Find where the given text appears and provide that cell's center as (x, y) coordinate. 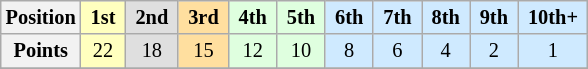
12 (253, 51)
2 (494, 51)
2nd (152, 17)
10 (301, 51)
22 (104, 51)
6th (349, 17)
6 (397, 51)
1st (104, 17)
4th (253, 17)
7th (397, 17)
3rd (203, 17)
10th+ (553, 17)
8 (349, 51)
1 (553, 51)
Position (41, 17)
18 (152, 51)
15 (203, 51)
4 (446, 51)
8th (446, 17)
9th (494, 17)
Points (41, 51)
5th (301, 17)
